Find where the given text appears and provide that cell's center as (x, y) coordinate. 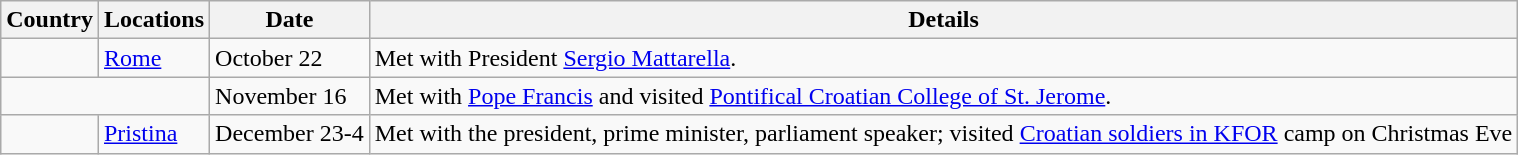
October 22 (290, 58)
Country (50, 20)
November 16 (290, 96)
Pristina (154, 134)
December 23-4 (290, 134)
Locations (154, 20)
Met with President Sergio Mattarella. (944, 58)
Met with Pope Francis and visited Pontifical Croatian College of St. Jerome. (944, 96)
Rome (154, 58)
Met with the president, prime minister, parliament speaker; visited Croatian soldiers in KFOR camp on Christmas Eve (944, 134)
Date (290, 20)
Details (944, 20)
